Identify which cell holds the provided text, then report its (x, y) central coordinate. 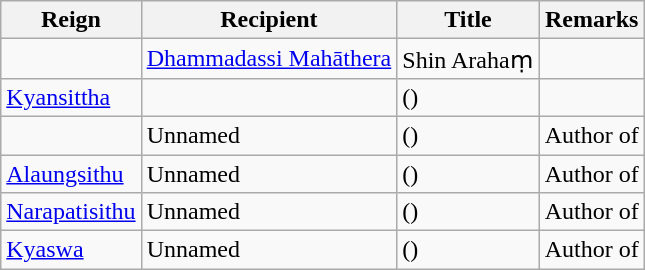
Dhammadassi Mahāthera (269, 59)
Reign (71, 20)
Recipient (269, 20)
Remarks (592, 20)
Kyaswa (71, 250)
Title (468, 20)
Kyansittha (71, 97)
Narapatisithu (71, 212)
Shin Arahaṃ (468, 59)
Alaungsithu (71, 173)
